Locate the cell with the specified text and output its [X, Y] center coordinate. 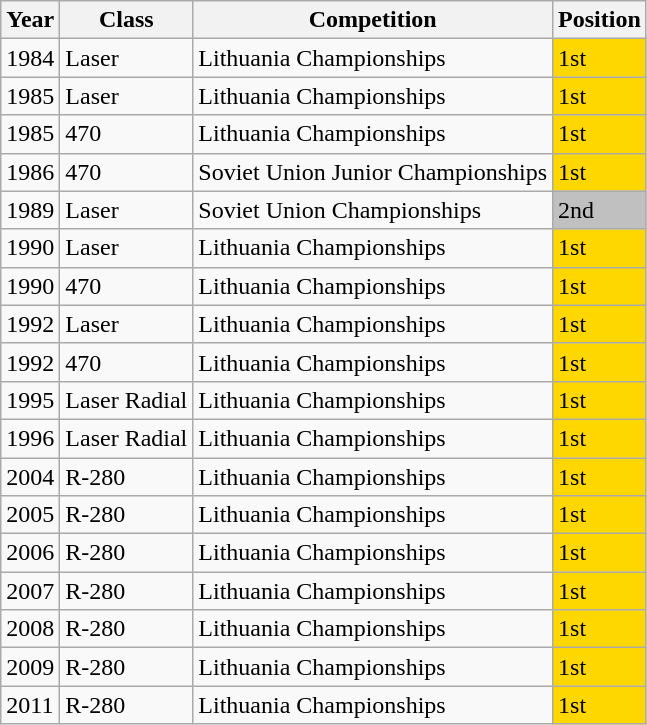
Position [600, 20]
2nd [600, 210]
Year [30, 20]
2005 [30, 515]
1986 [30, 172]
2004 [30, 477]
2009 [30, 667]
Soviet Union Championships [373, 210]
1995 [30, 400]
1996 [30, 438]
Soviet Union Junior Championships [373, 172]
2011 [30, 705]
Competition [373, 20]
1984 [30, 58]
1989 [30, 210]
2007 [30, 591]
2008 [30, 629]
Class [126, 20]
2006 [30, 553]
